Capture the cell that displays the provided text and extract its (X, Y) central coordinate. 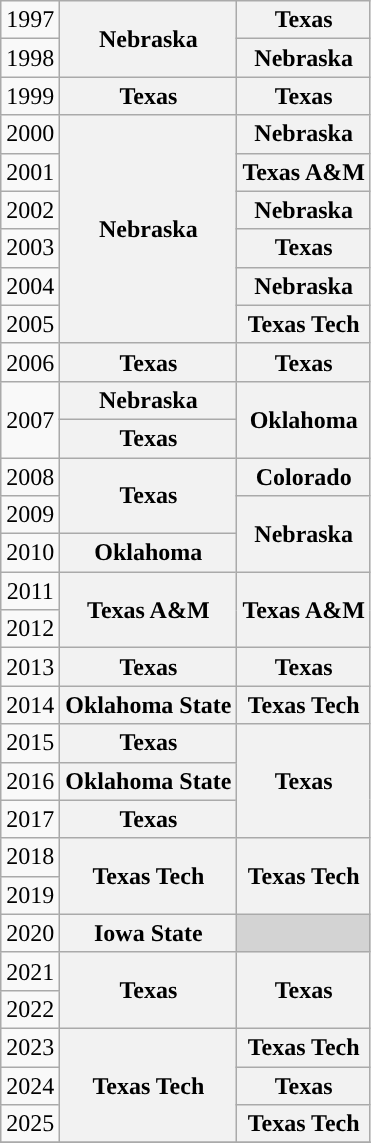
2004 (30, 286)
2011 (30, 591)
2006 (30, 362)
2012 (30, 629)
2015 (30, 743)
2003 (30, 248)
2022 (30, 1009)
2023 (30, 1047)
2013 (30, 667)
2010 (30, 553)
2016 (30, 781)
2007 (30, 419)
2020 (30, 933)
2018 (30, 857)
2008 (30, 477)
2001 (30, 172)
2000 (30, 134)
2017 (30, 819)
2002 (30, 210)
2019 (30, 895)
2014 (30, 705)
2025 (30, 1124)
2021 (30, 971)
1999 (30, 96)
2024 (30, 1085)
2009 (30, 515)
2005 (30, 324)
1997 (30, 20)
1998 (30, 58)
Colorado (304, 477)
Iowa State (148, 933)
